Scan for the cell matching the given text and deliver its (X, Y) coordinate at center. 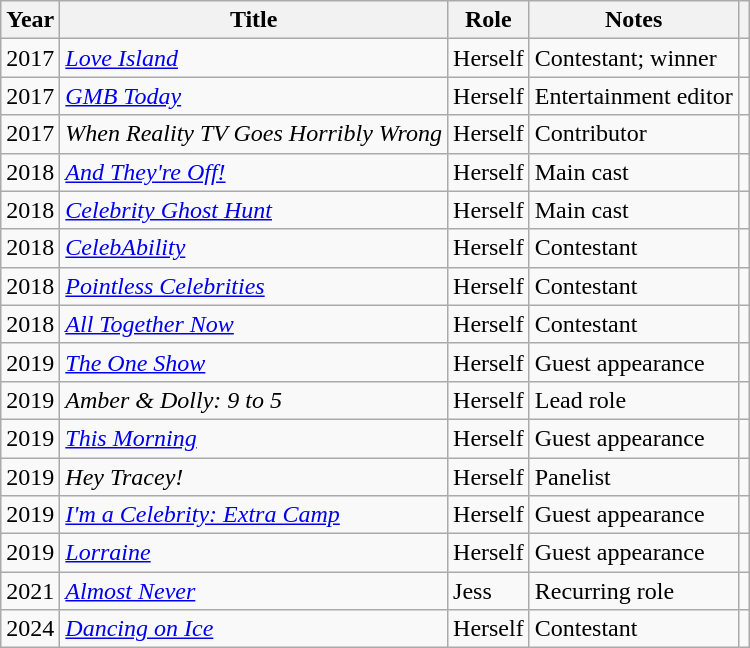
When Reality TV Goes Horribly Wrong (254, 134)
The One Show (254, 362)
Celebrity Ghost Hunt (254, 210)
I'm a Celebrity: Extra Camp (254, 515)
This Morning (254, 438)
CelebAbility (254, 248)
Role (489, 20)
Jess (489, 591)
Hey Tracey! (254, 477)
Title (254, 20)
Notes (634, 20)
Love Island (254, 58)
Lorraine (254, 553)
Recurring role (634, 591)
Dancing on Ice (254, 629)
Amber & Dolly: 9 to 5 (254, 400)
Pointless Celebrities (254, 286)
All Together Now (254, 324)
GMB Today (254, 96)
Panelist (634, 477)
2021 (30, 591)
And They're Off! (254, 172)
2024 (30, 629)
Almost Never (254, 591)
Contestant; winner (634, 58)
Year (30, 20)
Lead role (634, 400)
Entertainment editor (634, 96)
Contributor (634, 134)
